Return the (X, Y) coordinate for the center point of the cell that contains the specified text.  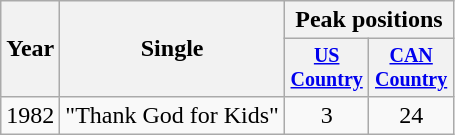
"Thank God for Kids" (172, 115)
Single (172, 49)
24 (411, 115)
Peak positions (368, 20)
CAN Country (411, 68)
3 (326, 115)
US Country (326, 68)
Year (30, 49)
1982 (30, 115)
